Determine the [X, Y] coordinate at the center of the cell enclosing the given text.  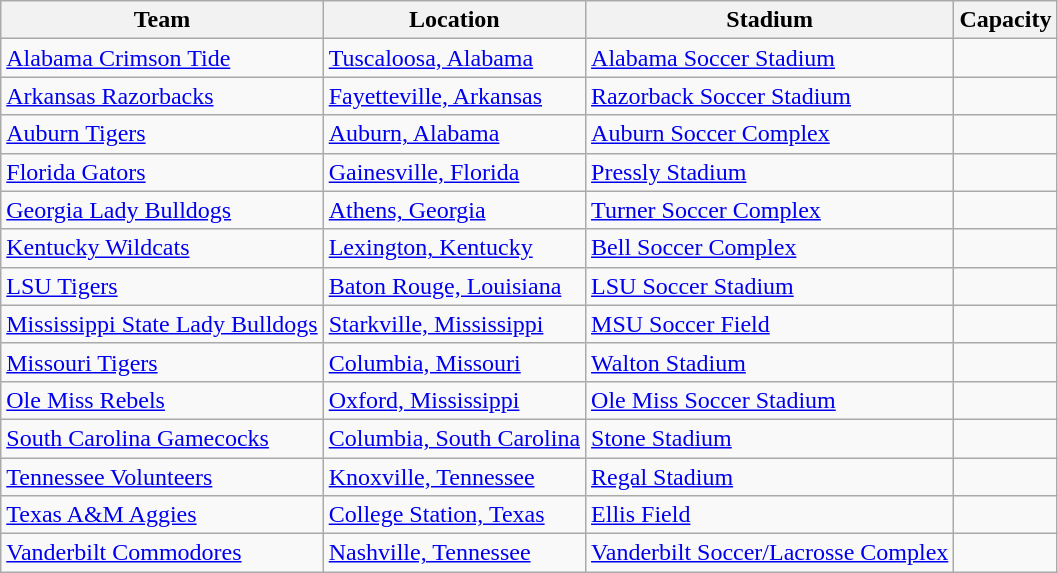
Stone Stadium [770, 438]
Regal Stadium [770, 477]
Ole Miss Soccer Stadium [770, 400]
Knoxville, Tennessee [454, 477]
Tennessee Volunteers [162, 477]
South Carolina Gamecocks [162, 438]
Alabama Soccer Stadium [770, 58]
LSU Soccer Stadium [770, 286]
Florida Gators [162, 172]
Location [454, 20]
Team [162, 20]
Columbia, South Carolina [454, 438]
Turner Soccer Complex [770, 210]
Walton Stadium [770, 362]
Auburn Soccer Complex [770, 134]
Missouri Tigers [162, 362]
Auburn, Alabama [454, 134]
Arkansas Razorbacks [162, 96]
College Station, Texas [454, 515]
Athens, Georgia [454, 210]
Stadium [770, 20]
Bell Soccer Complex [770, 248]
Auburn Tigers [162, 134]
Vanderbilt Commodores [162, 553]
Ole Miss Rebels [162, 400]
Alabama Crimson Tide [162, 58]
Baton Rouge, Louisiana [454, 286]
LSU Tigers [162, 286]
Columbia, Missouri [454, 362]
Tuscaloosa, Alabama [454, 58]
Starkville, Mississippi [454, 324]
Gainesville, Florida [454, 172]
MSU Soccer Field [770, 324]
Capacity [1006, 20]
Kentucky Wildcats [162, 248]
Fayetteville, Arkansas [454, 96]
Mississippi State Lady Bulldogs [162, 324]
Texas A&M Aggies [162, 515]
Lexington, Kentucky [454, 248]
Pressly Stadium [770, 172]
Oxford, Mississippi [454, 400]
Georgia Lady Bulldogs [162, 210]
Nashville, Tennessee [454, 553]
Razorback Soccer Stadium [770, 96]
Ellis Field [770, 515]
Vanderbilt Soccer/Lacrosse Complex [770, 553]
